Determine the (x, y) coordinate at the center of the cell enclosing the given text.  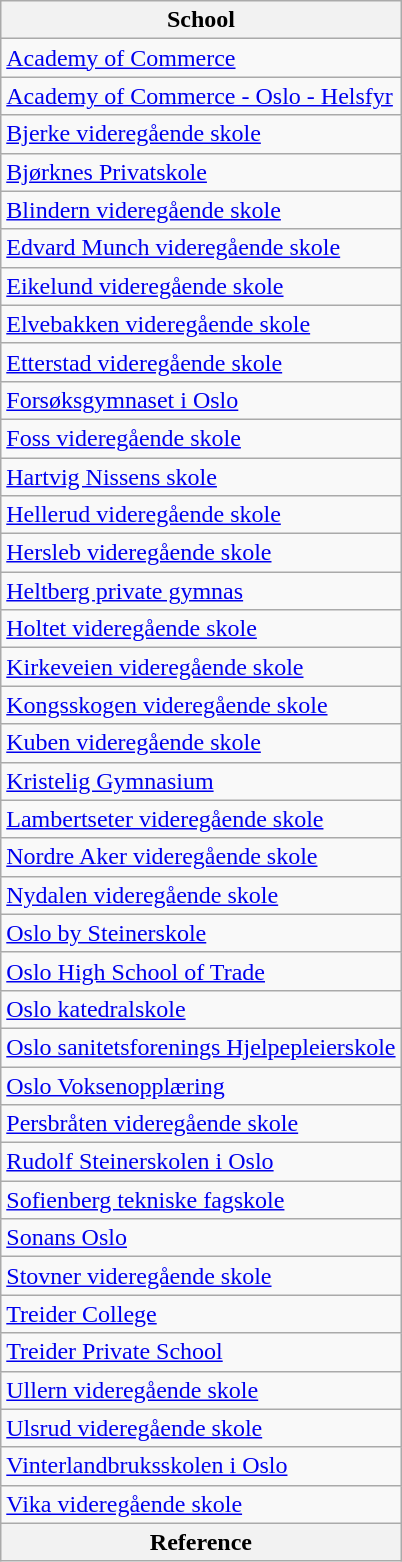
Foss videregående skole (201, 438)
Treider College (201, 1314)
Hellerud videregående skole (201, 515)
Bjørknes Privatskole (201, 172)
Nordre Aker videregående skole (201, 857)
Forsøksgymnaset i Oslo (201, 400)
Oslo by Steinerskole (201, 933)
Elvebakken videregående skole (201, 324)
Hartvig Nissens skole (201, 477)
Kuben videregående skole (201, 743)
Sonans Oslo (201, 1238)
Ulsrud videregående skole (201, 1428)
Kristelig Gymnasium (201, 781)
Academy of Commerce (201, 58)
Holtet videregående skole (201, 629)
Academy of Commerce - Oslo - Helsfyr (201, 96)
Etterstad videregående skole (201, 362)
Eikelund videregående skole (201, 286)
Oslo katedralskole (201, 1009)
Edvard Munch videregående skole (201, 248)
Lambertseter videregående skole (201, 819)
Reference (201, 1542)
Rudolf Steinerskolen i Oslo (201, 1162)
Vika videregående skole (201, 1504)
Stovner videregående skole (201, 1276)
Oslo sanitetsforenings Hjelpepleierskole (201, 1047)
School (201, 20)
Oslo Voksenopplæring (201, 1085)
Ullern videregående skole (201, 1390)
Vinterlandbruksskolen i Oslo (201, 1466)
Oslo High School of Trade (201, 971)
Sofienberg tekniske fagskole (201, 1200)
Treider Private School (201, 1352)
Kirkeveien videregående skole (201, 667)
Heltberg private gymnas (201, 591)
Kongsskogen videregående skole (201, 705)
Nydalen videregående skole (201, 895)
Persbråten videregående skole (201, 1124)
Hersleb videregående skole (201, 553)
Bjerke videregående skole (201, 134)
Blindern videregående skole (201, 210)
